Pinpoint the cell where the given text exists, returning its [X, Y] midpoint coordinate. 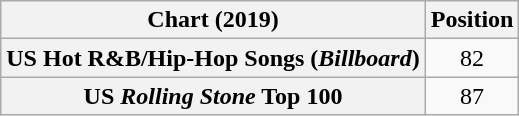
US Hot R&B/Hip-Hop Songs (Billboard) [213, 58]
Position [472, 20]
Chart (2019) [213, 20]
US Rolling Stone Top 100 [213, 96]
87 [472, 96]
82 [472, 58]
